Provide the [x, y] coordinate of the cell's center where the given text is located.  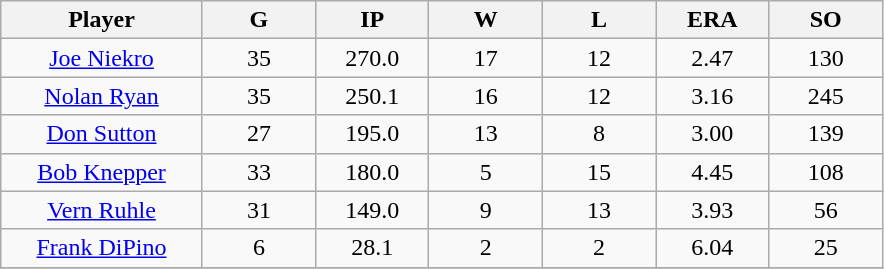
5 [486, 172]
130 [826, 58]
25 [826, 248]
Joe Niekro [102, 58]
Bob Knepper [102, 172]
250.1 [372, 96]
27 [258, 134]
ERA [712, 20]
3.16 [712, 96]
180.0 [372, 172]
2.47 [712, 58]
15 [598, 172]
139 [826, 134]
IP [372, 20]
SO [826, 20]
Player [102, 20]
3.00 [712, 134]
L [598, 20]
8 [598, 134]
W [486, 20]
108 [826, 172]
6 [258, 248]
3.93 [712, 210]
16 [486, 96]
4.45 [712, 172]
270.0 [372, 58]
33 [258, 172]
56 [826, 210]
Vern Ruhle [102, 210]
149.0 [372, 210]
195.0 [372, 134]
17 [486, 58]
28.1 [372, 248]
G [258, 20]
Frank DiPino [102, 248]
Nolan Ryan [102, 96]
245 [826, 96]
9 [486, 210]
Don Sutton [102, 134]
6.04 [712, 248]
31 [258, 210]
